For the text-containing cell, return its midpoint in [x, y] coordinate format. 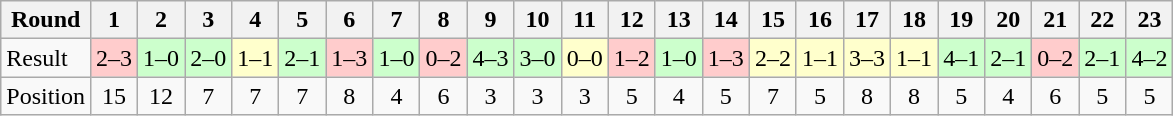
23 [1150, 20]
2–3 [114, 58]
Position [46, 96]
9 [490, 20]
4–1 [962, 58]
4–2 [1150, 58]
16 [820, 20]
3–3 [868, 58]
20 [1008, 20]
3–0 [538, 58]
0–0 [584, 58]
10 [538, 20]
2–0 [208, 58]
14 [726, 20]
11 [584, 20]
17 [868, 20]
22 [1102, 20]
2 [162, 20]
4–3 [490, 58]
19 [962, 20]
18 [914, 20]
Round [46, 20]
1 [114, 20]
21 [1056, 20]
2–2 [772, 58]
1–2 [632, 58]
Result [46, 58]
13 [678, 20]
